From the cell containing the given text, extract its center point as (X, Y) coordinate. 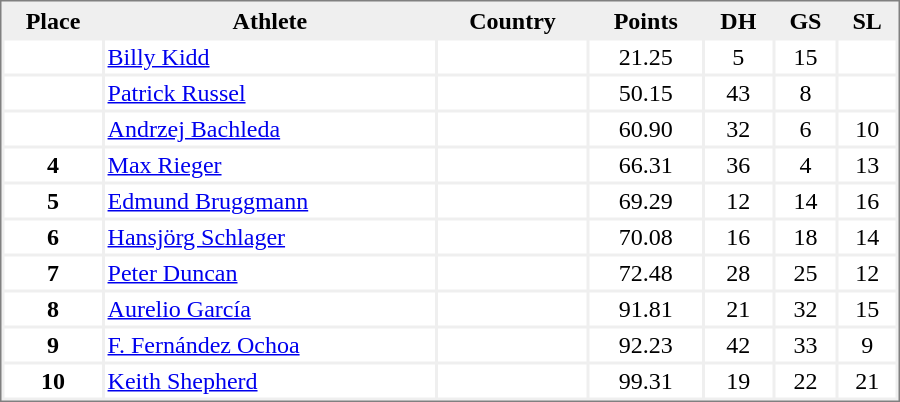
F. Fernández Ochoa (270, 344)
50.15 (646, 92)
43 (738, 92)
91.81 (646, 308)
Billy Kidd (270, 56)
Keith Shepherd (270, 380)
Points (646, 20)
22 (806, 380)
70.08 (646, 236)
99.31 (646, 380)
7 (52, 272)
Edmund Bruggmann (270, 200)
Aurelio García (270, 308)
25 (806, 272)
Andrzej Bachleda (270, 128)
Max Rieger (270, 164)
Peter Duncan (270, 272)
Patrick Russel (270, 92)
GS (806, 20)
66.31 (646, 164)
DH (738, 20)
21.25 (646, 56)
SL (868, 20)
60.90 (646, 128)
36 (738, 164)
Athlete (270, 20)
92.23 (646, 344)
Hansjörg Schlager (270, 236)
72.48 (646, 272)
18 (806, 236)
13 (868, 164)
19 (738, 380)
33 (806, 344)
69.29 (646, 200)
28 (738, 272)
Place (52, 20)
Country (512, 20)
42 (738, 344)
